For the text-containing cell, return its midpoint in [X, Y] coordinate format. 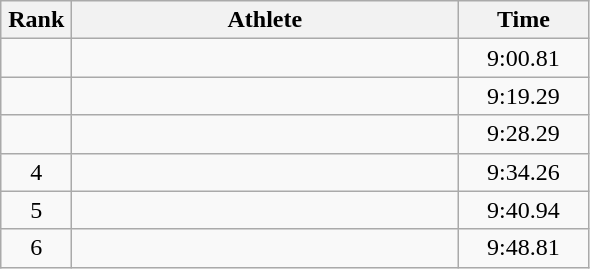
Athlete [265, 20]
Time [524, 20]
9:28.29 [524, 134]
9:00.81 [524, 58]
Rank [36, 20]
9:34.26 [524, 172]
4 [36, 172]
9:40.94 [524, 210]
9:19.29 [524, 96]
5 [36, 210]
6 [36, 248]
9:48.81 [524, 248]
